Capture the cell that displays the provided text and extract its [x, y] central coordinate. 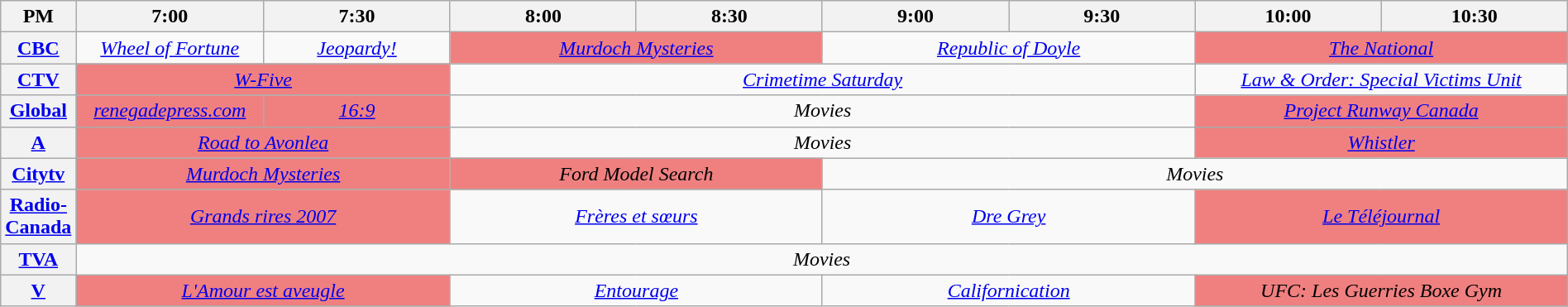
Law & Order: Special Victims Unit [1381, 79]
10:30 [1474, 17]
TVA [38, 259]
Whistler [1381, 142]
Entourage [636, 290]
Road to Avonlea [263, 142]
8:00 [543, 17]
Radio-Canada [38, 217]
W-Five [263, 79]
UFC: Les Guerries Boxe Gym [1381, 290]
Dre Grey [1009, 217]
Global [38, 111]
CBC [38, 48]
Jeopardy! [357, 48]
V [38, 290]
9:30 [1102, 17]
Wheel of Fortune [170, 48]
7:00 [170, 17]
A [38, 142]
Grands rires 2007 [263, 217]
CTV [38, 79]
Republic of Doyle [1009, 48]
PM [38, 17]
8:30 [729, 17]
Citytv [38, 174]
renegadepress.com [170, 111]
7:30 [357, 17]
The National [1381, 48]
Crimetime Saturday [822, 79]
L'Amour est aveugle [263, 290]
Ford Model Search [636, 174]
Project Runway Canada [1381, 111]
Californication [1009, 290]
10:00 [1288, 17]
16:9 [357, 111]
9:00 [915, 17]
Le Téléjournal [1381, 217]
Frères et sœurs [636, 217]
